Pinpoint the cell where the given text exists, returning its [x, y] midpoint coordinate. 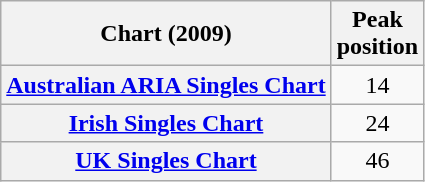
Australian ARIA Singles Chart [166, 85]
Irish Singles Chart [166, 123]
Chart (2009) [166, 34]
24 [377, 123]
Peakposition [377, 34]
46 [377, 161]
14 [377, 85]
UK Singles Chart [166, 161]
